For the text-containing cell, return its midpoint in [x, y] coordinate format. 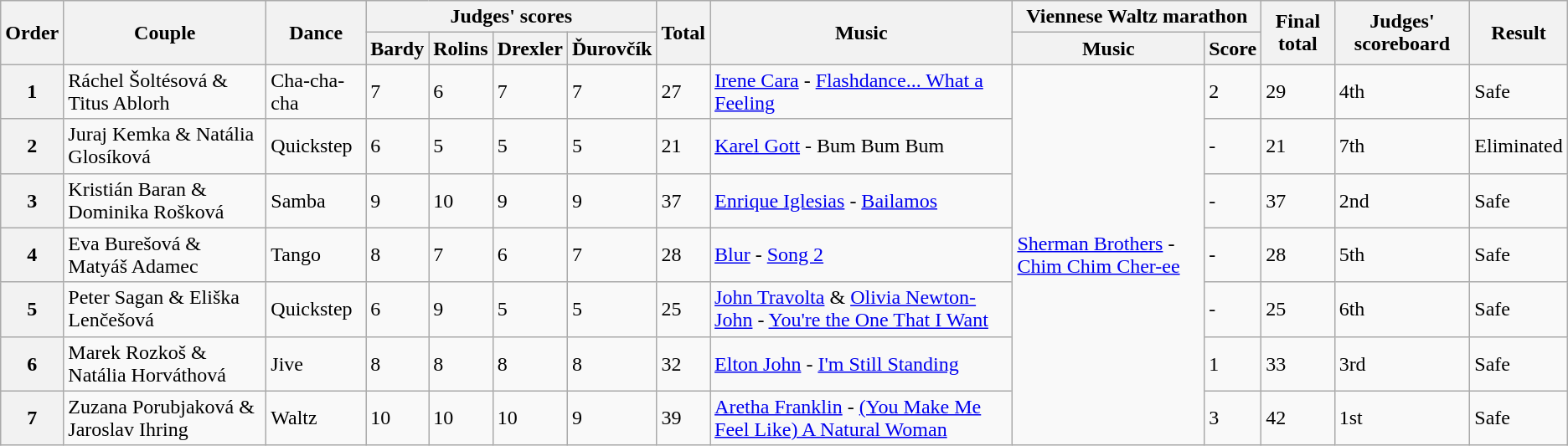
7th [1402, 146]
Rolins [461, 49]
Order [32, 33]
Peter Sagan & Eliška Lenčešová [165, 310]
Juraj Kemka & Natália Glosíková [165, 146]
Drexler [529, 49]
Score [1233, 49]
Tango [317, 254]
Blur - Song 2 [861, 254]
Judges' scores [511, 17]
1st [1402, 418]
Total [683, 33]
Jive [317, 363]
Aretha Franklin - (You Make Me Feel Like) A Natural Woman [861, 418]
39 [683, 418]
Dance [317, 33]
Irene Cara - Flashdance... What a Feeling [861, 92]
Ďurovčík [611, 49]
33 [1298, 363]
Result [1519, 33]
3rd [1402, 363]
42 [1298, 418]
Judges' scoreboard [1402, 33]
Samba [317, 201]
2nd [1402, 201]
Karel Gott - Bum Bum Bum [861, 146]
6th [1402, 310]
Viennese Waltz marathon [1137, 17]
Sherman Brothers - Chim Chim Cher-ee [1109, 254]
John Travolta & Olivia Newton-John - You're the One That I Want [861, 310]
Marek Rozkoš & Natália Horváthová [165, 363]
32 [683, 363]
Final total [1298, 33]
Eva Burešová & Matyáš Adamec [165, 254]
Enrique Iglesias - Bailamos [861, 201]
Bardy [397, 49]
4 [32, 254]
29 [1298, 92]
Couple [165, 33]
5th [1402, 254]
Cha-cha-cha [317, 92]
Kristián Baran & Dominika Rošková [165, 201]
Zuzana Porubjaková & Jaroslav Ihring [165, 418]
27 [683, 92]
4th [1402, 92]
Eliminated [1519, 146]
Waltz [317, 418]
Ráchel Šoltésová & Titus Ablorh [165, 92]
Elton John - I'm Still Standing [861, 363]
